Find where the given text appears and provide that cell's center as (x, y) coordinate. 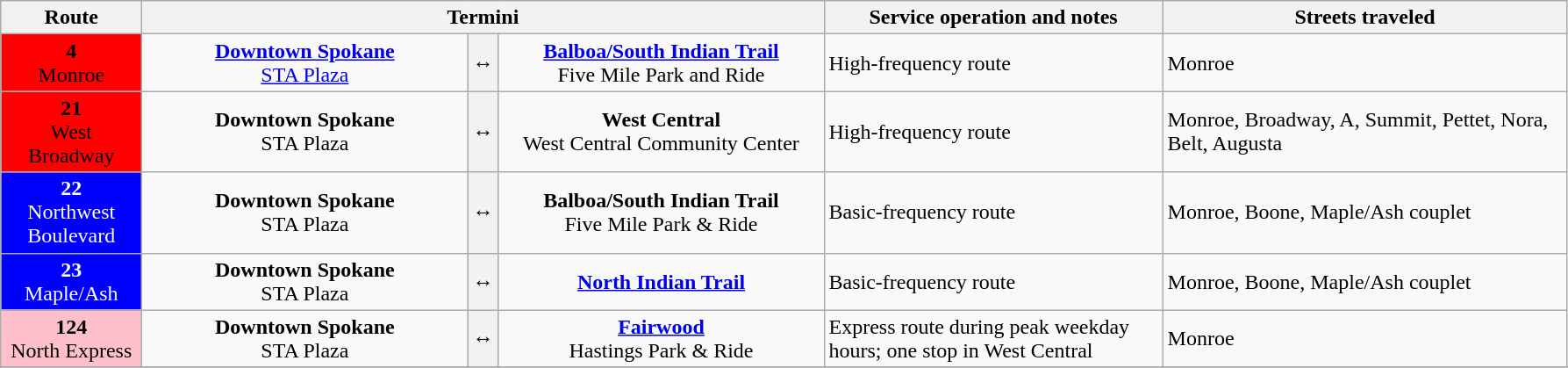
22Northwest Boulevard (72, 213)
Termini (483, 18)
4Monroe (72, 63)
West CentralWest Central Community Center (662, 132)
23Maple/Ash (72, 281)
Express route during peak weekday hours; one stop in West Central (993, 339)
Service operation and notes (993, 18)
Monroe, Broadway, A, Summit, Pettet, Nora, Belt, Augusta (1365, 132)
Route (72, 18)
Balboa/South Indian TrailFive Mile Park & Ride (662, 213)
124North Express (72, 339)
21West Broadway (72, 132)
Streets traveled (1365, 18)
FairwoodHastings Park & Ride (662, 339)
North Indian Trail (662, 281)
Balboa/South Indian TrailFive Mile Park and Ride (662, 63)
